Identify which cell holds the provided text, then report its [x, y] central coordinate. 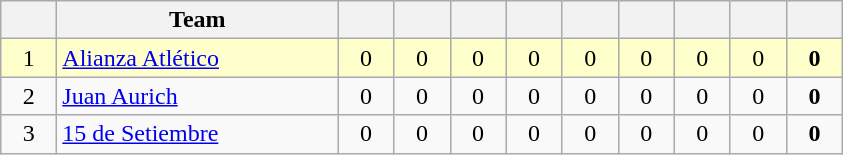
3 [29, 134]
Team [198, 20]
2 [29, 96]
Juan Aurich [198, 96]
Alianza Atlético [198, 58]
1 [29, 58]
15 de Setiembre [198, 134]
